Capture the cell that displays the provided text and extract its (x, y) central coordinate. 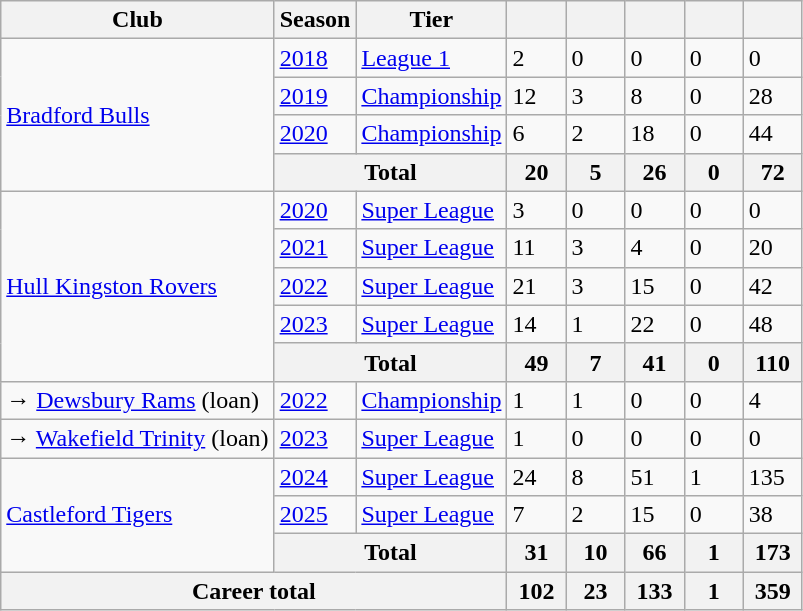
→ Dewsbury Rams (loan) (138, 400)
18 (654, 134)
26 (654, 172)
359 (772, 591)
Career total (254, 591)
48 (772, 324)
135 (772, 477)
2024 (315, 477)
12 (536, 96)
49 (536, 362)
42 (772, 286)
2025 (315, 515)
38 (772, 515)
10 (596, 553)
41 (654, 362)
44 (772, 134)
23 (596, 591)
Castleford Tigers (138, 515)
2021 (315, 248)
Season (315, 20)
173 (772, 553)
2018 (315, 58)
Hull Kingston Rovers (138, 286)
21 (536, 286)
24 (536, 477)
28 (772, 96)
Tier (432, 20)
66 (654, 553)
Club (138, 20)
Bradford Bulls (138, 115)
League 1 (432, 58)
6 (536, 134)
11 (536, 248)
133 (654, 591)
2019 (315, 96)
102 (536, 591)
31 (536, 553)
51 (654, 477)
→ Wakefield Trinity (loan) (138, 438)
72 (772, 172)
5 (596, 172)
110 (772, 362)
14 (536, 324)
22 (654, 324)
